From the cell containing the given text, extract its center point as [X, Y] coordinate. 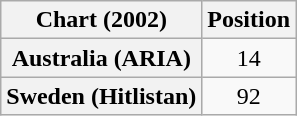
Sweden (Hitlistan) [102, 96]
14 [249, 58]
Australia (ARIA) [102, 58]
Position [249, 20]
Chart (2002) [102, 20]
92 [249, 96]
